Scan for the cell matching the given text and deliver its [x, y] coordinate at center. 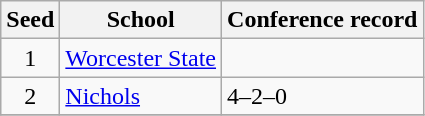
2 [30, 96]
Seed [30, 20]
Conference record [322, 20]
Nichols [141, 96]
4–2–0 [322, 96]
Worcester State [141, 58]
School [141, 20]
1 [30, 58]
